Find where the given text appears and provide that cell's center as [x, y] coordinate. 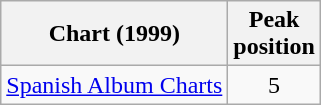
Chart (1999) [114, 34]
Spanish Album Charts [114, 85]
5 [274, 85]
Peakposition [274, 34]
